Output the (x, y) coordinate of the center of the cell containing the given text.  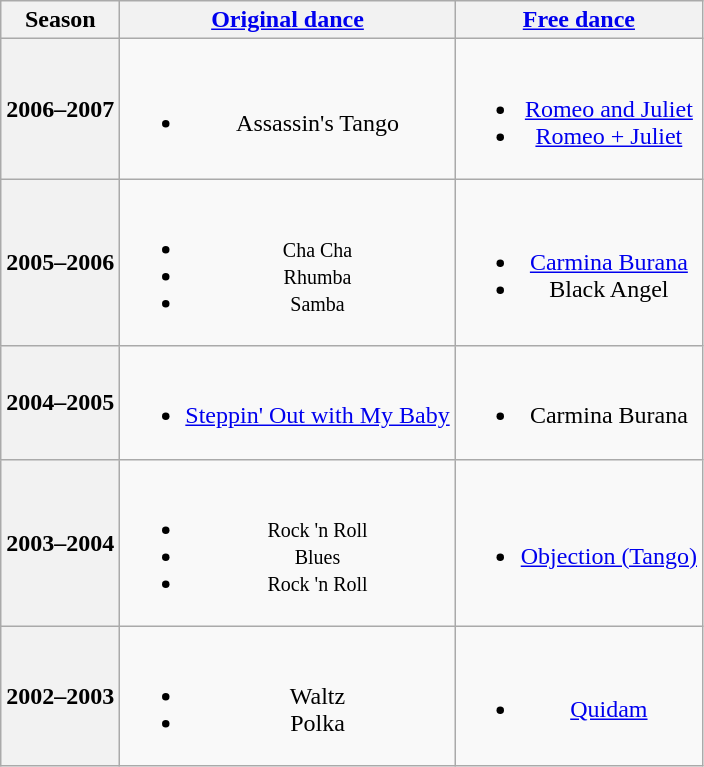
Rock 'n RollBluesRock 'n Roll (288, 542)
Season (60, 20)
2006–2007 (60, 109)
2005–2006 (60, 262)
Objection (Tango) (578, 542)
2002–2003 (60, 696)
Free dance (578, 20)
Carmina Burana (578, 402)
2003–2004 (60, 542)
2004–2005 (60, 402)
Waltz Polka (288, 696)
Carmina Burana Black Angel (578, 262)
Steppin' Out with My Baby (288, 402)
Assassin's Tango (288, 109)
Romeo and Juliet Romeo + Juliet (578, 109)
Original dance (288, 20)
Quidam (578, 696)
Cha ChaRhumbaSamba (288, 262)
